From the cell containing the given text, extract its center point as [X, Y] coordinate. 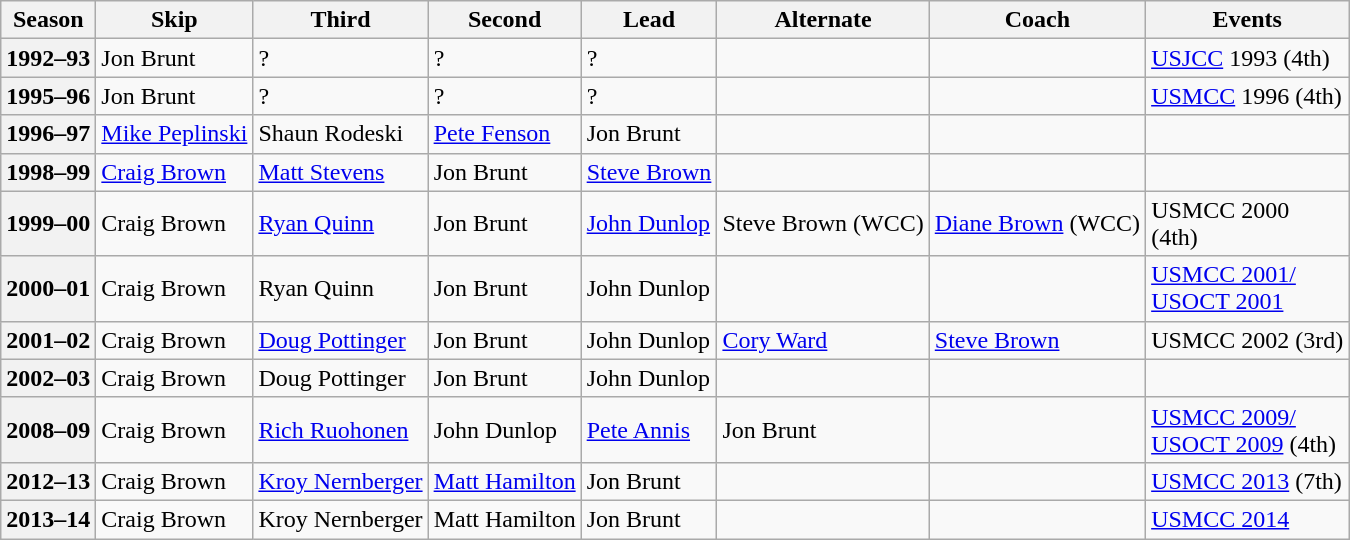
Lead [649, 20]
Pete Fenson [504, 134]
2012–13 [48, 481]
Second [504, 20]
1992–93 [48, 58]
Shaun Rodeski [340, 134]
USMCC 1996 (4th) [1248, 96]
2002–03 [48, 378]
Cory Ward [823, 340]
Coach [1037, 20]
USMCC 2014 [1248, 519]
USMCC 2009/USOCT 2009 (4th) [1248, 430]
USMCC 2000 (4th) [1248, 224]
Rich Ruohonen [340, 430]
1999–00 [48, 224]
Pete Annis [649, 430]
USJCC 1993 (4th) [1248, 58]
Steve Brown (WCC) [823, 224]
USMCC 2013 (7th) [1248, 481]
2000–01 [48, 288]
1998–99 [48, 172]
2013–14 [48, 519]
Season [48, 20]
USMCC 2001/USOCT 2001 [1248, 288]
Matt Stevens [340, 172]
2008–09 [48, 430]
Third [340, 20]
Mike Peplinski [174, 134]
Alternate [823, 20]
USMCC 2002 (3rd) [1248, 340]
1995–96 [48, 96]
Events [1248, 20]
1996–97 [48, 134]
Diane Brown (WCC) [1037, 224]
2001–02 [48, 340]
Skip [174, 20]
